Provide the [x, y] coordinate of the cell's center where the given text is located.  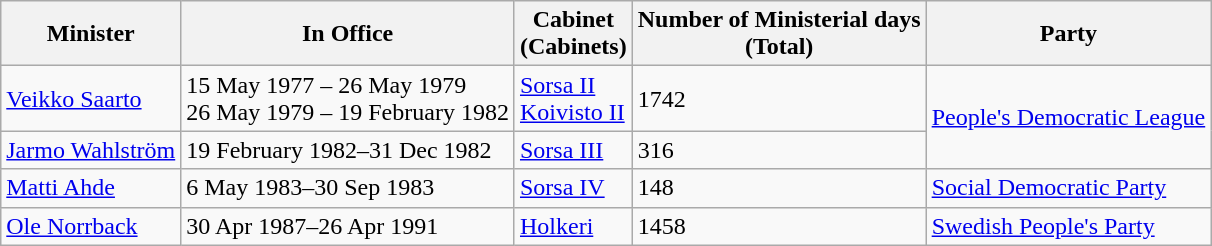
Sorsa III [573, 150]
In Office [348, 34]
People's Democratic League [1068, 118]
Sorsa IV [573, 188]
Social Democratic Party [1068, 188]
30 Apr 1987–26 Apr 1991 [348, 226]
148 [779, 188]
Ole Norrback [91, 226]
6 May 1983–30 Sep 1983 [348, 188]
Party [1068, 34]
Matti Ahde [91, 188]
1458 [779, 226]
Minister [91, 34]
Holkeri [573, 226]
316 [779, 150]
Number of Ministerial days (Total) [779, 34]
Cabinet(Cabinets) [573, 34]
Jarmo Wahlström [91, 150]
15 May 1977 – 26 May 197926 May 1979 – 19 February 1982 [348, 98]
1742 [779, 98]
Swedish People's Party [1068, 226]
19 February 1982–31 Dec 1982 [348, 150]
Veikko Saarto [91, 98]
Sorsa IIKoivisto II [573, 98]
